Find where the given text appears and provide that cell's center as (x, y) coordinate. 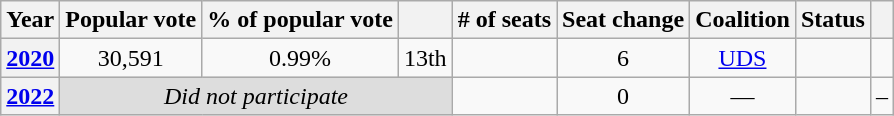
– (882, 96)
Seat change (624, 20)
13th (425, 58)
30,591 (131, 58)
Year (30, 20)
6 (624, 58)
UDS (743, 58)
Status (832, 20)
% of popular vote (300, 20)
2020 (30, 58)
Coalition (743, 20)
Did not participate (256, 96)
2022 (30, 96)
0.99% (300, 58)
— (743, 96)
# of seats (504, 20)
0 (624, 96)
Popular vote (131, 20)
